From the cell containing the given text, extract its center point as (x, y) coordinate. 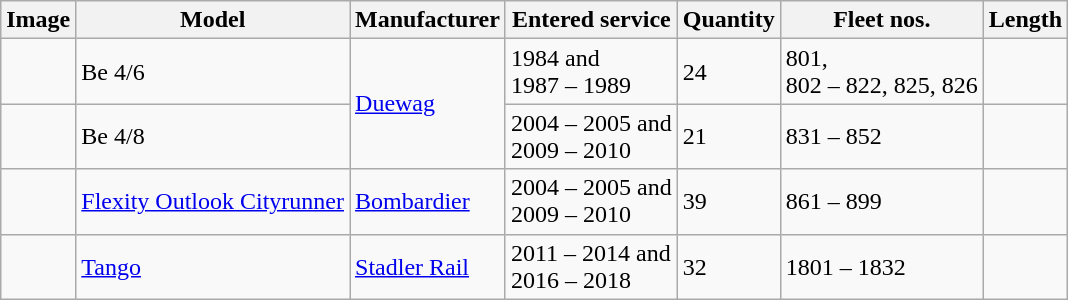
861 – 899 (882, 202)
Manufacturer (428, 20)
Be 4/8 (213, 136)
831 – 852 (882, 136)
Stadler Rail (428, 266)
Fleet nos. (882, 20)
Quantity (728, 20)
Flexity Outlook Cityrunner (213, 202)
801,802 – 822, 825, 826 (882, 72)
32 (728, 266)
21 (728, 136)
Length (1025, 20)
Be 4/6 (213, 72)
Entered service (591, 20)
Duewag (428, 104)
39 (728, 202)
Bombardier (428, 202)
2011 – 2014 and2016 – 2018 (591, 266)
1801 – 1832 (882, 266)
Image (38, 20)
Model (213, 20)
1984 and1987 – 1989 (591, 72)
24 (728, 72)
Tango (213, 266)
